Capture the cell that displays the provided text and extract its [X, Y] central coordinate. 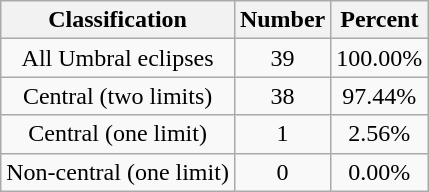
1 [282, 134]
38 [282, 96]
Number [282, 20]
100.00% [380, 58]
0 [282, 172]
Classification [118, 20]
Central (one limit) [118, 134]
0.00% [380, 172]
Non-central (one limit) [118, 172]
2.56% [380, 134]
Percent [380, 20]
All Umbral eclipses [118, 58]
97.44% [380, 96]
Central (two limits) [118, 96]
39 [282, 58]
